Determine the [X, Y] coordinate at the center of the cell enclosing the given text.  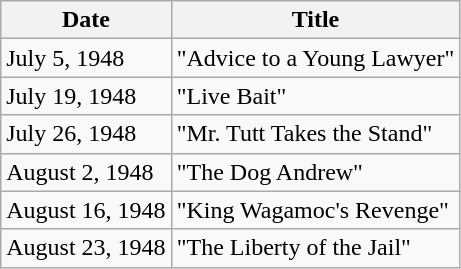
July 5, 1948 [86, 58]
Date [86, 20]
August 23, 1948 [86, 248]
July 26, 1948 [86, 134]
Title [316, 20]
August 16, 1948 [86, 210]
"The Liberty of the Jail" [316, 248]
"The Dog Andrew" [316, 172]
"Advice to a Young Lawyer" [316, 58]
"Live Bait" [316, 96]
"King Wagamoc's Revenge" [316, 210]
July 19, 1948 [86, 96]
"Mr. Tutt Takes the Stand" [316, 134]
August 2, 1948 [86, 172]
